Capture the cell that displays the provided text and extract its [x, y] central coordinate. 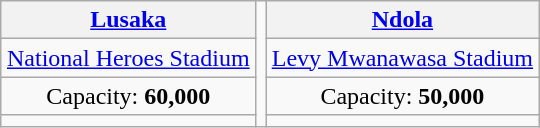
National Heroes Stadium [128, 58]
Lusaka [128, 20]
Capacity: 50,000 [402, 96]
Capacity: 60,000 [128, 96]
Ndola [402, 20]
Levy Mwanawasa Stadium [402, 58]
